Pinpoint the cell where the given text exists, returning its [x, y] midpoint coordinate. 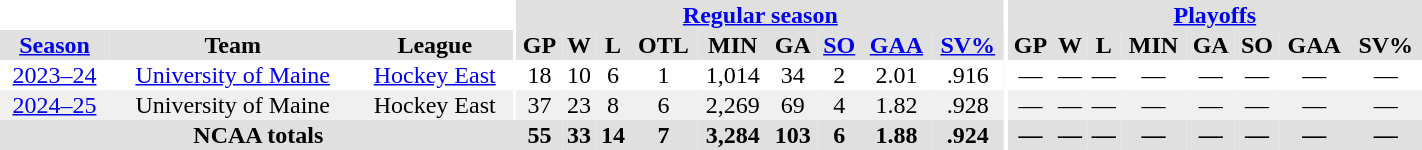
2024–25 [54, 105]
37 [540, 105]
34 [792, 75]
10 [579, 75]
1.82 [896, 105]
4 [839, 105]
103 [792, 135]
Regular season [760, 15]
14 [613, 135]
2 [839, 75]
1,014 [732, 75]
1.88 [896, 135]
Season [54, 45]
Playoffs [1215, 15]
3,284 [732, 135]
.916 [968, 75]
OTL [664, 45]
NCAA totals [258, 135]
.924 [968, 135]
33 [579, 135]
2.01 [896, 75]
League [434, 45]
Team [233, 45]
2,269 [732, 105]
1 [664, 75]
23 [579, 105]
18 [540, 75]
7 [664, 135]
.928 [968, 105]
8 [613, 105]
2023–24 [54, 75]
69 [792, 105]
55 [540, 135]
